For the text-containing cell, return its midpoint in [x, y] coordinate format. 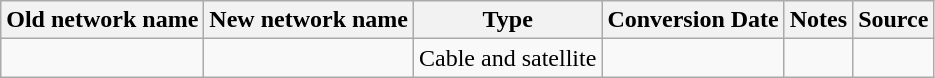
Source [894, 20]
Old network name [102, 20]
Conversion Date [693, 20]
Cable and satellite [508, 58]
Notes [818, 20]
Type [508, 20]
New network name [309, 20]
